Extract the (x, y) coordinate from the center of the cell holding the provided text.  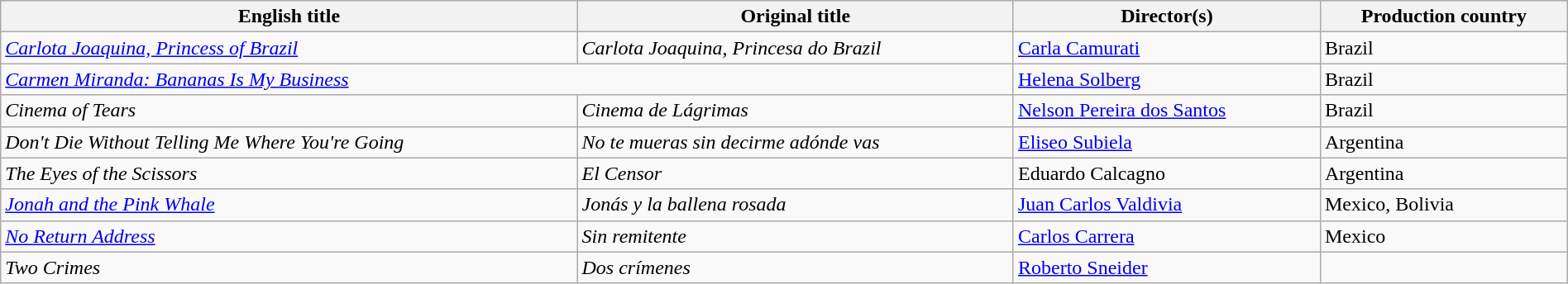
Carlota Joaquina, Princesa do Brazil (796, 48)
Carmen Miranda: Bananas Is My Business (508, 79)
Sin remitente (796, 236)
Jonah and the Pink Whale (289, 205)
Helena Solberg (1166, 79)
No te mueras sin decirme adónde vas (796, 142)
Cinema de Lágrimas (796, 111)
Cinema of Tears (289, 111)
Carlos Carrera (1166, 236)
Jonás y la ballena rosada (796, 205)
Roberto Sneider (1166, 267)
Two Crimes (289, 267)
El Censor (796, 173)
Nelson Pereira dos Santos (1166, 111)
Director(s) (1166, 17)
No Return Address (289, 236)
Don't Die Without Telling Me Where You're Going (289, 142)
Mexico, Bolivia (1444, 205)
Original title (796, 17)
Eliseo Subiela (1166, 142)
Carlota Joaquina, Princess of Brazil (289, 48)
English title (289, 17)
Carla Camurati (1166, 48)
Juan Carlos Valdivia (1166, 205)
The Eyes of the Scissors (289, 173)
Eduardo Calcagno (1166, 173)
Dos crímenes (796, 267)
Production country (1444, 17)
Mexico (1444, 236)
